From the cell containing the given text, extract its center point as [x, y] coordinate. 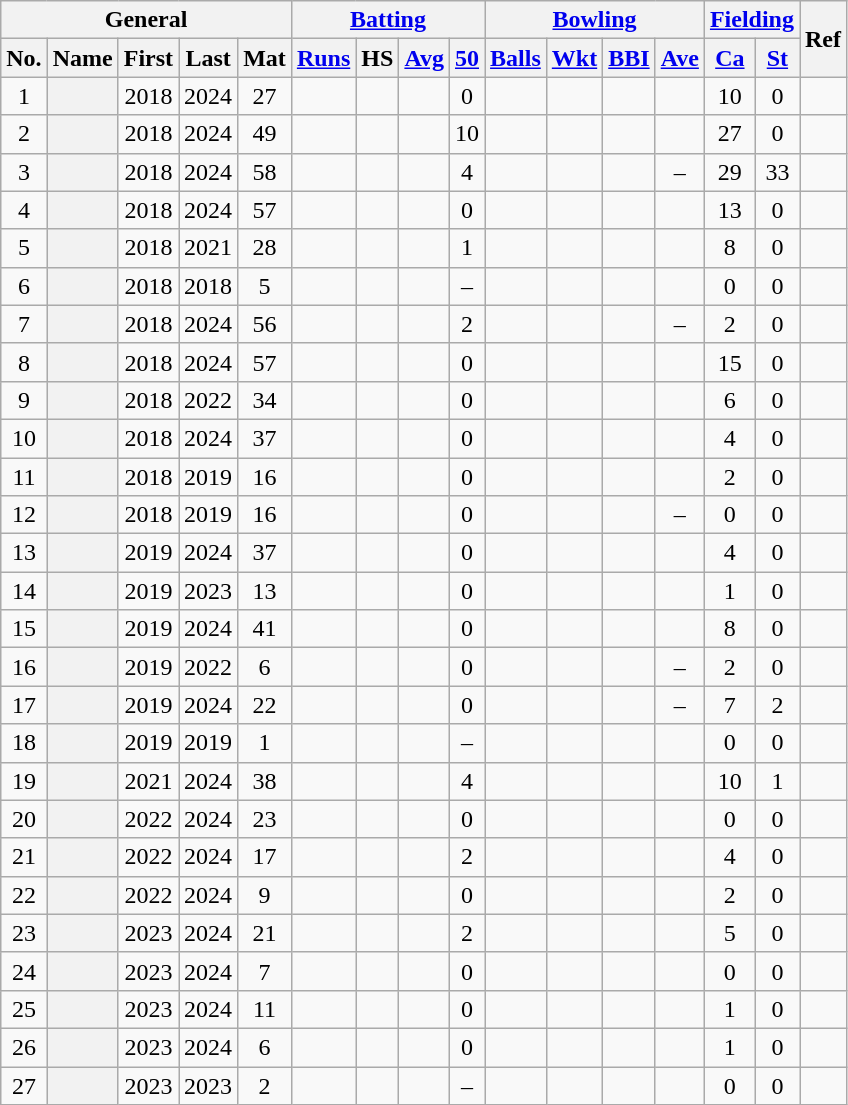
Mat [265, 58]
Runs [323, 58]
Ca [730, 58]
Last [208, 58]
Ref [824, 39]
Bowling [595, 20]
12 [24, 515]
38 [265, 781]
General [146, 20]
Fielding [752, 20]
26 [24, 1047]
49 [265, 134]
29 [730, 172]
19 [24, 781]
Ave [680, 58]
BBI [629, 58]
20 [24, 819]
28 [265, 248]
Wkt [574, 58]
3 [24, 172]
Avg [424, 58]
St [777, 58]
18 [24, 743]
25 [24, 1009]
58 [265, 172]
50 [466, 58]
14 [24, 591]
33 [777, 172]
Name [82, 58]
41 [265, 629]
56 [265, 324]
Balls [516, 58]
No. [24, 58]
24 [24, 971]
First [148, 58]
34 [265, 400]
HS [378, 58]
Batting [388, 20]
